Determine the [x, y] coordinate at the center of the cell enclosing the given text.  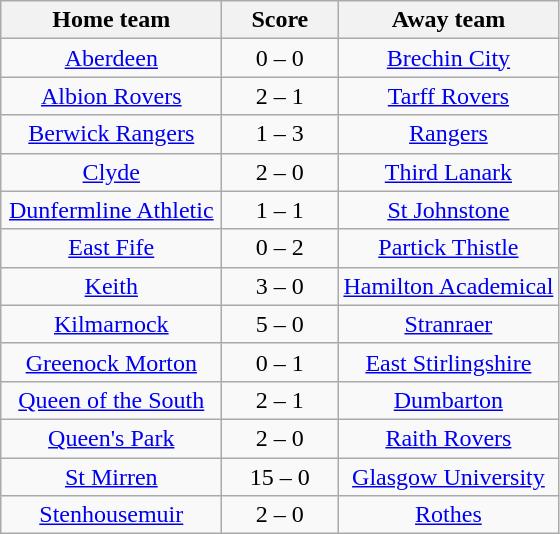
Albion Rovers [112, 96]
Aberdeen [112, 58]
Raith Rovers [448, 438]
Kilmarnock [112, 324]
Away team [448, 20]
0 – 0 [280, 58]
1 – 3 [280, 134]
East Fife [112, 248]
Home team [112, 20]
Rangers [448, 134]
0 – 2 [280, 248]
Dunfermline Athletic [112, 210]
0 – 1 [280, 362]
Greenock Morton [112, 362]
Partick Thistle [448, 248]
East Stirlingshire [448, 362]
Hamilton Academical [448, 286]
St Mirren [112, 477]
15 – 0 [280, 477]
Score [280, 20]
Queen's Park [112, 438]
Queen of the South [112, 400]
Tarff Rovers [448, 96]
Clyde [112, 172]
Glasgow University [448, 477]
Stranraer [448, 324]
St Johnstone [448, 210]
Brechin City [448, 58]
Stenhousemuir [112, 515]
Dumbarton [448, 400]
1 – 1 [280, 210]
Keith [112, 286]
3 – 0 [280, 286]
Rothes [448, 515]
Berwick Rangers [112, 134]
5 – 0 [280, 324]
Third Lanark [448, 172]
